Identify which cell holds the provided text, then report its [X, Y] central coordinate. 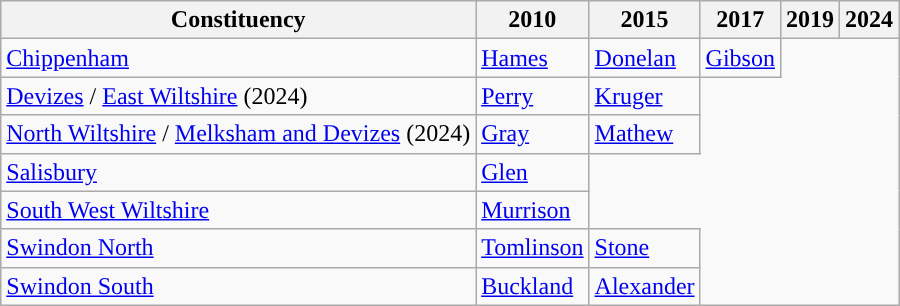
South West Wiltshire [238, 210]
2019 [810, 20]
Devizes / East Wiltshire (2024) [238, 96]
Constituency [238, 20]
Tomlinson [532, 248]
Swindon North [238, 248]
Hames [532, 58]
Gibson [740, 58]
Perry [532, 96]
Chippenham [238, 58]
Gray [532, 134]
Donelan [644, 58]
2010 [532, 20]
Stone [644, 248]
Glen [532, 172]
Alexander [644, 286]
2015 [644, 20]
2024 [870, 20]
North Wiltshire / Melksham and Devizes (2024) [238, 134]
Swindon South [238, 286]
Buckland [532, 286]
Murrison [532, 210]
Mathew [644, 134]
2017 [740, 20]
Kruger [644, 96]
Salisbury [238, 172]
